Search for the cell housing the specified text and yield its (x, y) center coordinate. 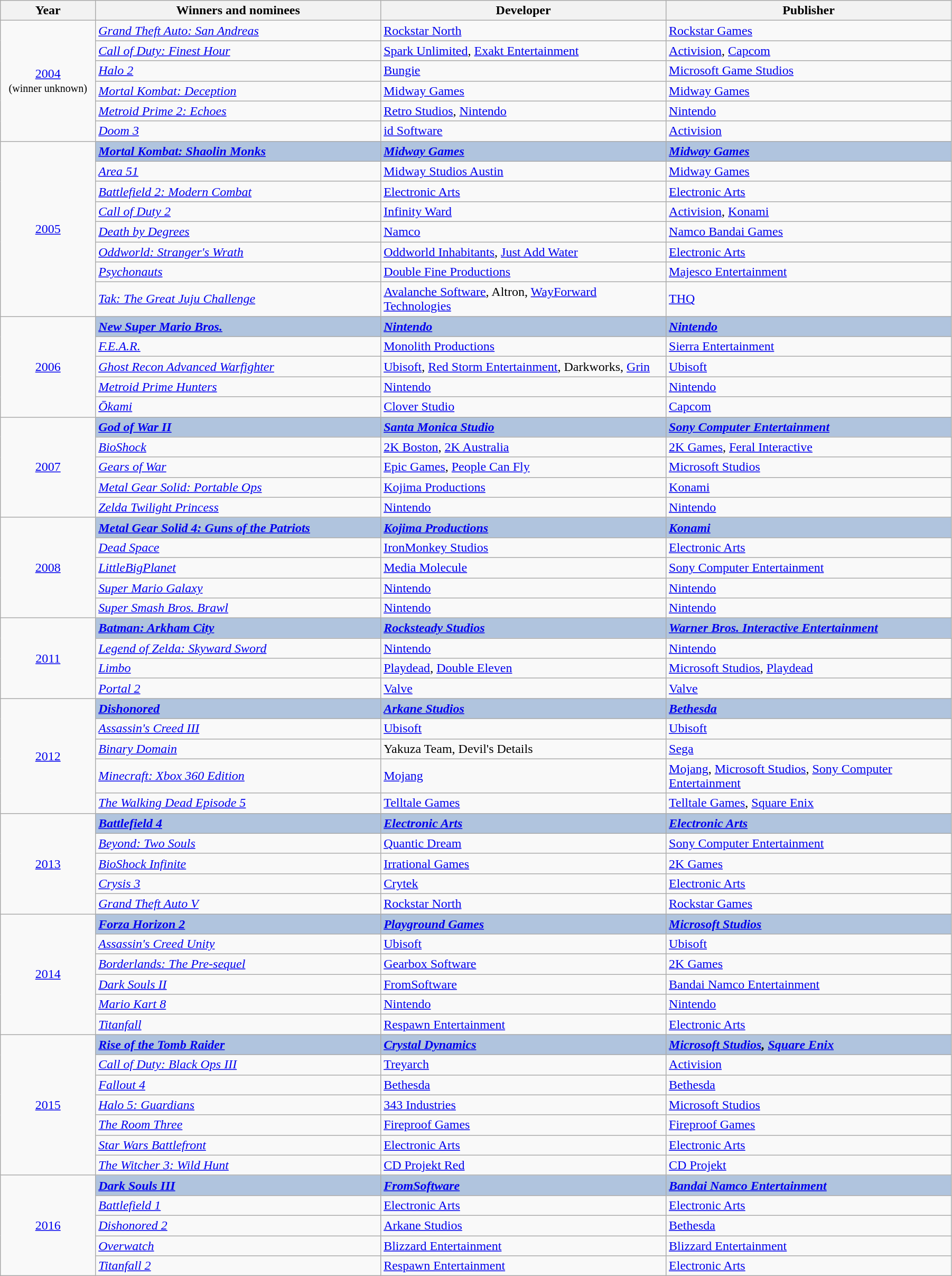
The Walking Dead Episode 5 (238, 803)
Avalanche Software, Altron, WayForward Technologies (524, 299)
Fallout 4 (238, 1085)
Dark Souls II (238, 984)
LittleBigPlanet (238, 567)
2K Games, Feral Interactive (809, 447)
Battlefield 2: Modern Combat (238, 191)
Doom 3 (238, 131)
Publisher (809, 11)
Winners and nominees (238, 11)
id Software (524, 131)
Dead Space (238, 547)
Bungie (524, 71)
Majesco Entertainment (809, 272)
Legend of Zelda: Skyward Sword (238, 648)
Yakuza Team, Devil's Details (524, 749)
2006 (48, 367)
Super Smash Bros. Brawl (238, 608)
Ghost Recon Advanced Warfighter (238, 367)
Gears of War (238, 467)
2004 (winner unknown) (48, 81)
Dark Souls III (238, 1185)
IronMonkey Studios (524, 547)
Oddworld Inhabitants, Just Add Water (524, 252)
Dishonored (238, 709)
F.E.A.R. (238, 347)
Mortal Kombat: Deception (238, 91)
Beyond: Two Souls (238, 843)
Crytek (524, 883)
Titanfall (238, 1024)
Psychonauts (238, 272)
Super Mario Galaxy (238, 588)
Retro Studios, Nintendo (524, 111)
The Room Three (238, 1125)
Activision, Konami (809, 211)
Mojang (524, 776)
Microsoft Studios, Square Enix (809, 1045)
Dishonored 2 (238, 1225)
Titanfall 2 (238, 1266)
Namco Bandai Games (809, 231)
Call of Duty 2 (238, 211)
Midway Studios Austin (524, 171)
Activision, Capcom (809, 51)
Minecraft: Xbox 360 Edition (238, 776)
Tak: The Great Juju Challenge (238, 299)
Treyarch (524, 1065)
Limbo (238, 668)
Santa Monica Studio (524, 427)
The Witcher 3: Wild Hunt (238, 1165)
2007 (48, 467)
New Super Mario Bros. (238, 327)
Sega (809, 749)
Call of Duty: Finest Hour (238, 51)
CD Projekt (809, 1165)
Area 51 (238, 171)
Mojang, Microsoft Studios, Sony Computer Entertainment (809, 776)
2014 (48, 974)
THQ (809, 299)
Star Wars Battlefront (238, 1145)
Media Molecule (524, 567)
Crysis 3 (238, 883)
Batman: Arkham City (238, 628)
Warner Bros. Interactive Entertainment (809, 628)
Telltale Games, Square Enix (809, 803)
Zelda Twilight Princess (238, 507)
Metroid Prime 2: Echoes (238, 111)
Microsoft Game Studios (809, 71)
2K Boston, 2K Australia (524, 447)
Binary Domain (238, 749)
Infinity Ward (524, 211)
Metal Gear Solid: Portable Ops (238, 487)
Rise of the Tomb Raider (238, 1045)
Capcom (809, 407)
Playground Games (524, 924)
Mario Kart 8 (238, 1004)
Call of Duty: Black Ops III (238, 1065)
343 Industries (524, 1105)
Mortal Kombat: Shaolin Monks (238, 151)
Irrational Games (524, 863)
CD Projekt Red (524, 1165)
Ōkami (238, 407)
2005 (48, 229)
Metal Gear Solid 4: Guns of the Patriots (238, 527)
Portal 2 (238, 688)
Overwatch (238, 1245)
Assassin's Creed III (238, 729)
Epic Games, People Can Fly (524, 467)
Microsoft Studios, Playdead (809, 668)
Grand Theft Auto: San Andreas (238, 31)
Monolith Productions (524, 347)
Gearbox Software (524, 964)
Ubisoft, Red Storm Entertainment, Darkworks, Grin (524, 367)
Double Fine Productions (524, 272)
Battlefield 1 (238, 1205)
Namco (524, 231)
Assassin's Creed Unity (238, 944)
Developer (524, 11)
2011 (48, 658)
BioShock Infinite (238, 863)
Crystal Dynamics (524, 1045)
Oddworld: Stranger's Wrath (238, 252)
Year (48, 11)
Spark Unlimited, Exakt Entertainment (524, 51)
God of War II (238, 427)
Grand Theft Auto V (238, 904)
2016 (48, 1225)
Quantic Dream (524, 843)
Halo 5: Guardians (238, 1105)
Halo 2 (238, 71)
Battlefield 4 (238, 823)
Playdead, Double Eleven (524, 668)
Borderlands: The Pre-sequel (238, 964)
BioShock (238, 447)
Metroid Prime Hunters (238, 387)
2012 (48, 756)
Rocksteady Studios (524, 628)
2008 (48, 567)
2015 (48, 1105)
Clover Studio (524, 407)
Death by Degrees (238, 231)
Telltale Games (524, 803)
2013 (48, 863)
Forza Horizon 2 (238, 924)
Sierra Entertainment (809, 347)
